Capture the cell that displays the provided text and extract its [x, y] central coordinate. 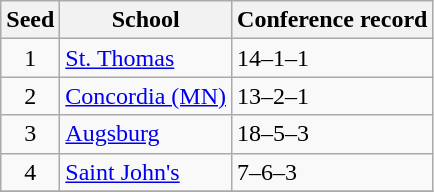
4 [30, 172]
School [146, 20]
2 [30, 96]
3 [30, 134]
Seed [30, 20]
7–6–3 [332, 172]
St. Thomas [146, 58]
14–1–1 [332, 58]
Conference record [332, 20]
1 [30, 58]
18–5–3 [332, 134]
13–2–1 [332, 96]
Augsburg [146, 134]
Saint John's [146, 172]
Concordia (MN) [146, 96]
